From the cell containing the given text, extract its center point as [x, y] coordinate. 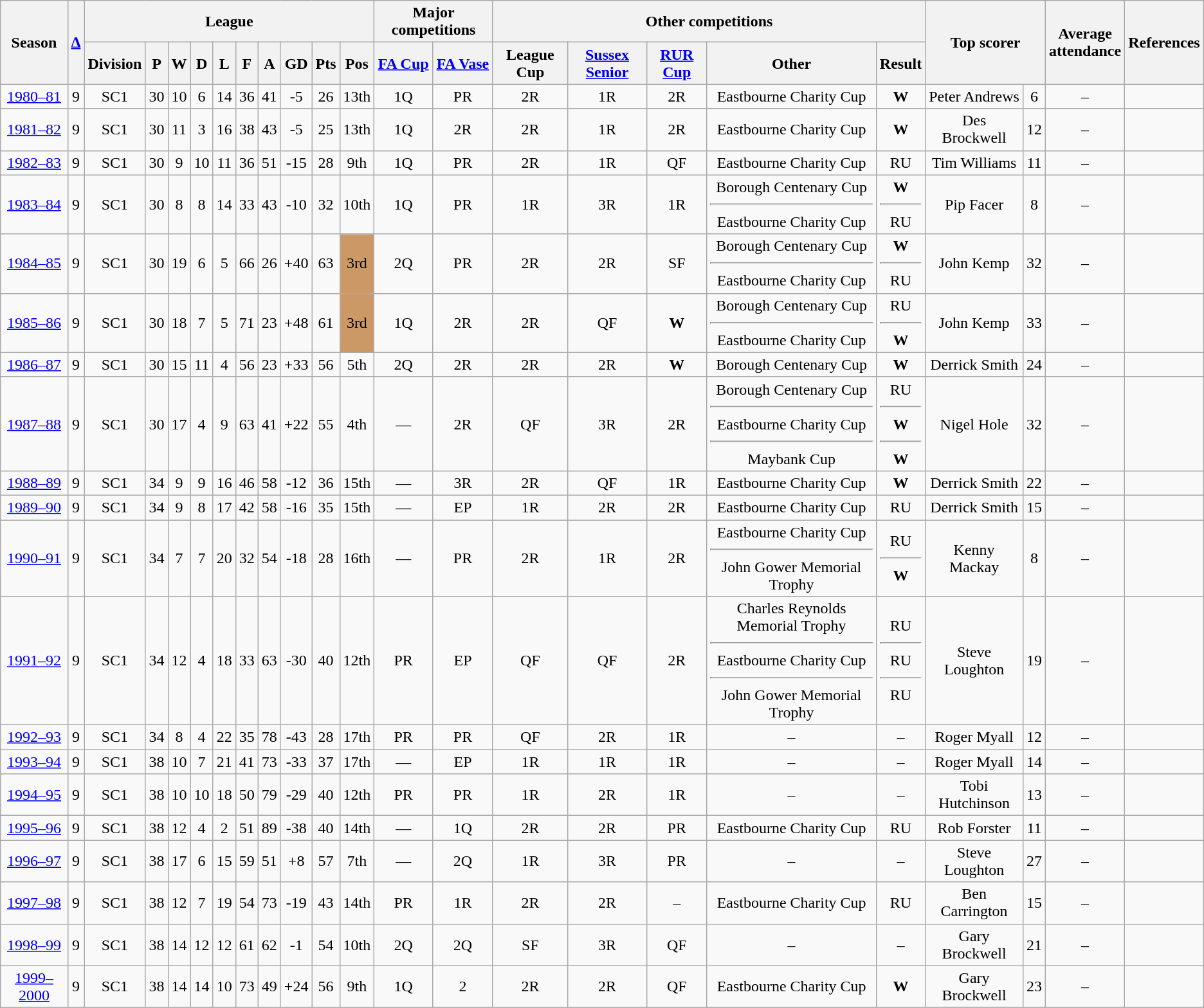
+48 [296, 323]
League [229, 22]
+33 [296, 364]
Borough Centenary Cup [791, 364]
League Cup [530, 63]
78 [269, 737]
13 [1034, 795]
1994–95 [34, 795]
1983–84 [34, 204]
1987–88 [34, 424]
RUR Cup [677, 63]
∆ [76, 42]
Season [34, 42]
16th [357, 558]
Ben Carrington [974, 903]
1986–87 [34, 364]
20 [224, 558]
3 [202, 130]
References [1164, 42]
-43 [296, 737]
Sussex Senior [607, 63]
Other competitions [709, 22]
1985–86 [34, 323]
Eastbourne Charity CupJohn Gower Memorial Trophy [791, 558]
1988–89 [34, 483]
59 [247, 861]
1981–82 [34, 130]
57 [325, 861]
Other [791, 63]
5th [357, 364]
-18 [296, 558]
-1 [296, 945]
A [269, 63]
66 [247, 264]
37 [325, 762]
Averageattendance [1086, 42]
1998–99 [34, 945]
Division [114, 63]
1997–98 [34, 903]
L [224, 63]
1990–91 [34, 558]
-12 [296, 483]
7th [357, 861]
Peter Andrews [974, 96]
49 [269, 986]
1995–96 [34, 828]
Pos [357, 63]
1980–81 [34, 96]
42 [247, 507]
-33 [296, 762]
1984–85 [34, 264]
-38 [296, 828]
Des Brockwell [974, 130]
Tobi Hutchinson [974, 795]
Pts [325, 63]
D [202, 63]
71 [247, 323]
89 [269, 828]
-29 [296, 795]
46 [247, 483]
Borough Centenary CupEastbourne Charity CupMaybank Cup [791, 424]
-16 [296, 507]
GD [296, 63]
79 [269, 795]
1992–93 [34, 737]
1996–97 [34, 861]
-10 [296, 204]
+40 [296, 264]
62 [269, 945]
+8 [296, 861]
Tim Williams [974, 163]
Rob Forster [974, 828]
-15 [296, 163]
1991–92 [34, 661]
+24 [296, 986]
-30 [296, 661]
1982–83 [34, 163]
Top scorer [985, 42]
24 [1034, 364]
4th [357, 424]
Nigel Hole [974, 424]
Result [900, 63]
55 [325, 424]
FA Vase [463, 63]
RURURU [900, 661]
1993–94 [34, 762]
Major competitions [433, 22]
FA Cup [404, 63]
Charles Reynolds Memorial TrophyEastbourne Charity CupJohn Gower Memorial Trophy [791, 661]
RUWW [900, 424]
1989–90 [34, 507]
50 [247, 795]
+22 [296, 424]
Kenny Mackay [974, 558]
Pip Facer [974, 204]
25 [325, 130]
-19 [296, 903]
P [157, 63]
27 [1034, 861]
1999–2000 [34, 986]
F [247, 63]
